Determine the [x, y] coordinate at the center of the cell enclosing the given text.  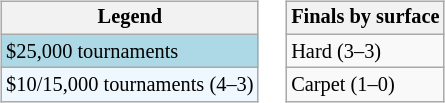
$25,000 tournaments [130, 51]
$10/15,000 tournaments (4–3) [130, 85]
Hard (3–3) [365, 51]
Legend [130, 18]
Carpet (1–0) [365, 85]
Finals by surface [365, 18]
